Output the (X, Y) coordinate of the center of the cell containing the given text.  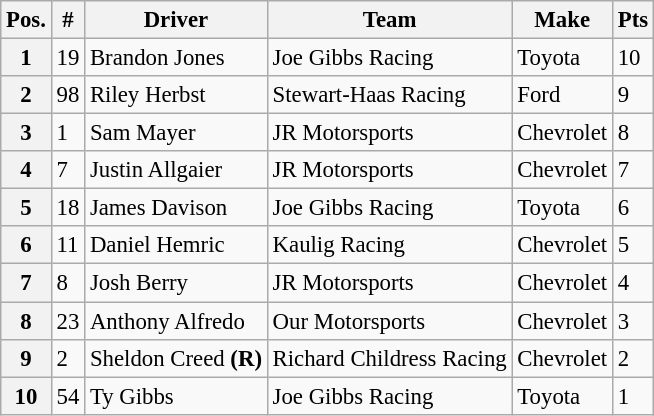
19 (68, 58)
# (68, 20)
Sam Mayer (176, 133)
Richard Childress Racing (390, 358)
Kaulig Racing (390, 245)
18 (68, 208)
Ty Gibbs (176, 396)
Our Motorsports (390, 321)
Pts (632, 20)
98 (68, 95)
Team (390, 20)
23 (68, 321)
54 (68, 396)
Justin Allgaier (176, 170)
Ford (562, 95)
Riley Herbst (176, 95)
James Davison (176, 208)
Sheldon Creed (R) (176, 358)
Daniel Hemric (176, 245)
Make (562, 20)
Pos. (26, 20)
Josh Berry (176, 283)
Stewart-Haas Racing (390, 95)
Driver (176, 20)
Brandon Jones (176, 58)
Anthony Alfredo (176, 321)
11 (68, 245)
